Capture the cell that displays the provided text and extract its (x, y) central coordinate. 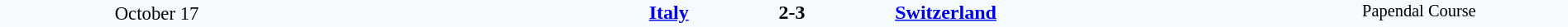
Papendal Course (1419, 13)
October 17 (157, 13)
Switzerland (1082, 12)
Italy (501, 12)
2-3 (791, 12)
